Extract the (X, Y) coordinate from the center of the cell holding the provided text.  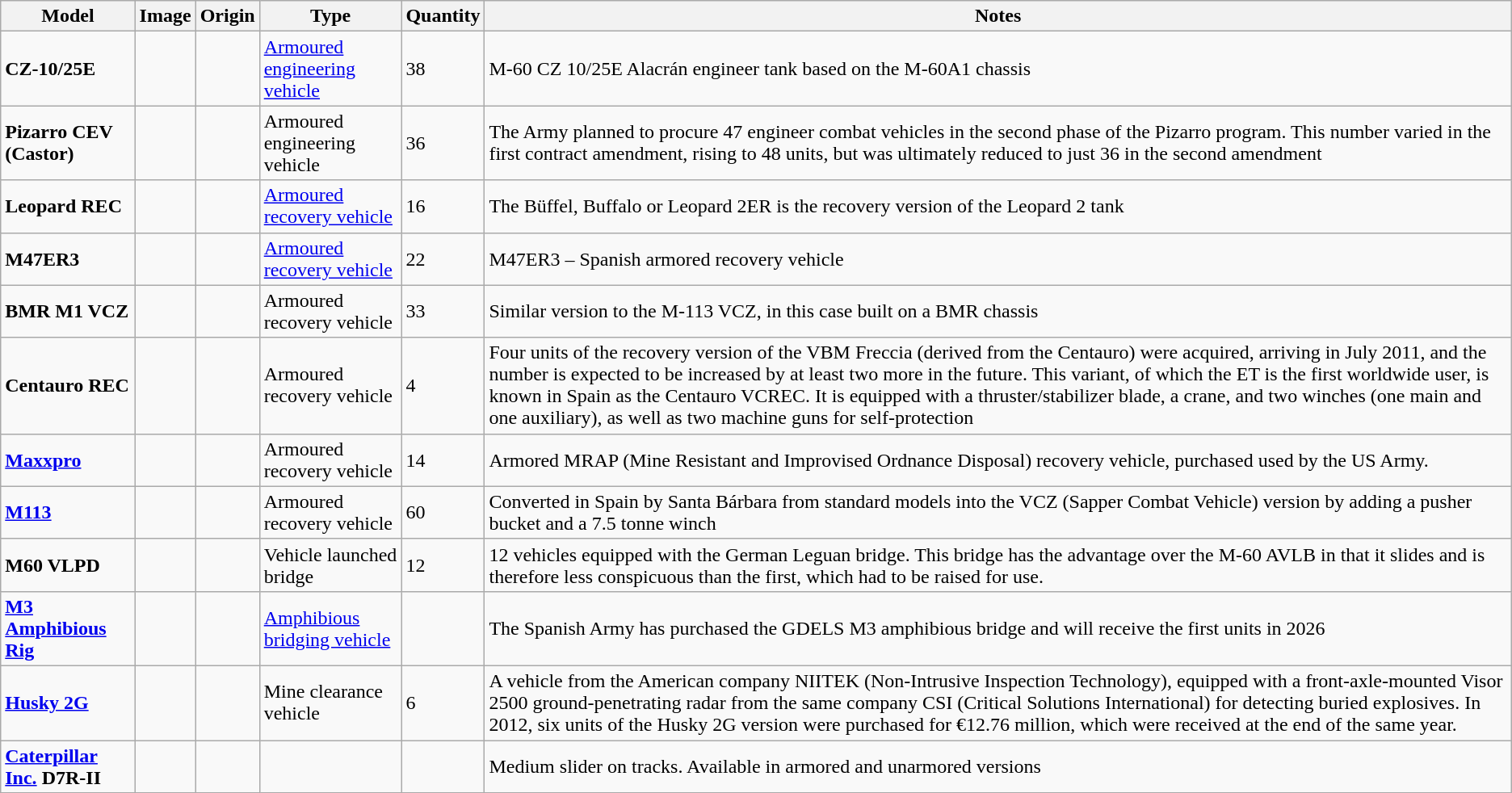
Mine clearance vehicle (330, 703)
Caterpillar Inc. D7R-II (68, 766)
16 (443, 207)
The Büffel, Buffalo or Leopard 2ER is the recovery version of the Leopard 2 tank (998, 207)
Origin (228, 16)
Converted in Spain by Santa Bárbara from standard models into the VCZ (Sapper Combat Vehicle) version by adding a pusher bucket and a 7.5 tonne winch (998, 512)
Maxxpro (68, 460)
The Spanish Army has purchased the GDELS M3 amphibious bridge and will receive the first units in 2026 (998, 628)
M-60 CZ 10/25E Alacrán engineer tank based on the M-60A1 chassis (998, 69)
M47ER3 (68, 258)
33 (443, 312)
Similar version to the M-113 VCZ, in this case built on a BMR chassis (998, 312)
6 (443, 703)
BMR M1 VCZ (68, 312)
Leopard REC (68, 207)
M3 Amphibious Rig (68, 628)
38 (443, 69)
4 (443, 386)
Centauro REC (68, 386)
Medium slider on tracks. Available in armored and unarmored versions (998, 766)
Husky 2G (68, 703)
14 (443, 460)
Image (165, 16)
Vehicle launched bridge (330, 565)
22 (443, 258)
Armored MRAP (Mine Resistant and Improvised Ordnance Disposal) recovery vehicle, purchased used by the US Army. (998, 460)
M60 VLPD (68, 565)
CZ-10/25E (68, 69)
60 (443, 512)
Quantity (443, 16)
M113 (68, 512)
Type (330, 16)
Notes (998, 16)
12 (443, 565)
Pizarro CEV (Castor) (68, 143)
Model (68, 16)
36 (443, 143)
M47ER3 – Spanish armored recovery vehicle (998, 258)
Amphibious bridging vehicle (330, 628)
